Extract the (x, y) coordinate from the center of the cell holding the provided text.  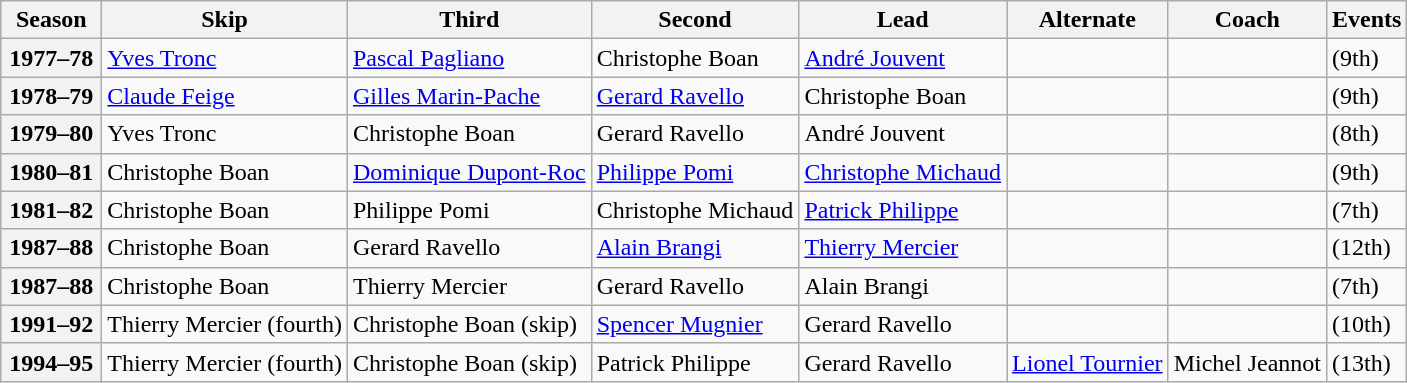
Michel Jeannot (1247, 362)
Dominique Dupont-Roc (469, 172)
1980–81 (52, 172)
1994–95 (52, 362)
1991–92 (52, 324)
Skip (225, 20)
1981–82 (52, 210)
Pascal Pagliano (469, 58)
(8th) (1366, 134)
1977–78 (52, 58)
1978–79 (52, 96)
Gilles Marin-Pache (469, 96)
Events (1366, 20)
Third (469, 20)
Lionel Tournier (1088, 362)
1979–80 (52, 134)
Second (695, 20)
Coach (1247, 20)
(12th) (1366, 248)
(13th) (1366, 362)
Spencer Mugnier (695, 324)
Season (52, 20)
Claude Feige (225, 96)
(10th) (1366, 324)
Lead (903, 20)
Alternate (1088, 20)
